Search for the cell housing the specified text and yield its [x, y] center coordinate. 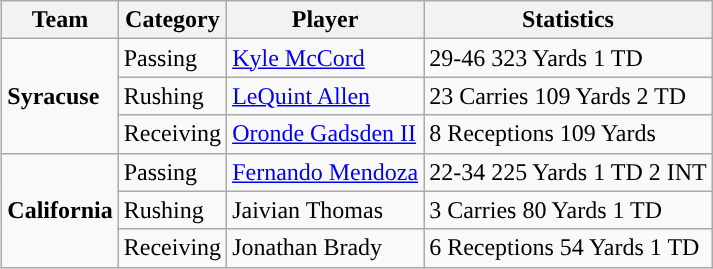
8 Receptions 109 Yards [568, 134]
29-46 323 Yards 1 TD [568, 58]
Oronde Gadsden II [326, 134]
Category [172, 20]
Statistics [568, 20]
Fernando Mendoza [326, 172]
Jaivian Thomas [326, 210]
Syracuse [60, 96]
Team [60, 20]
6 Receptions 54 Yards 1 TD [568, 248]
LeQuint Allen [326, 96]
3 Carries 80 Yards 1 TD [568, 210]
California [60, 210]
Kyle McCord [326, 58]
Player [326, 20]
22-34 225 Yards 1 TD 2 INT [568, 172]
Jonathan Brady [326, 248]
23 Carries 109 Yards 2 TD [568, 96]
